Determine the (x, y) coordinate at the center of the cell enclosing the given text.  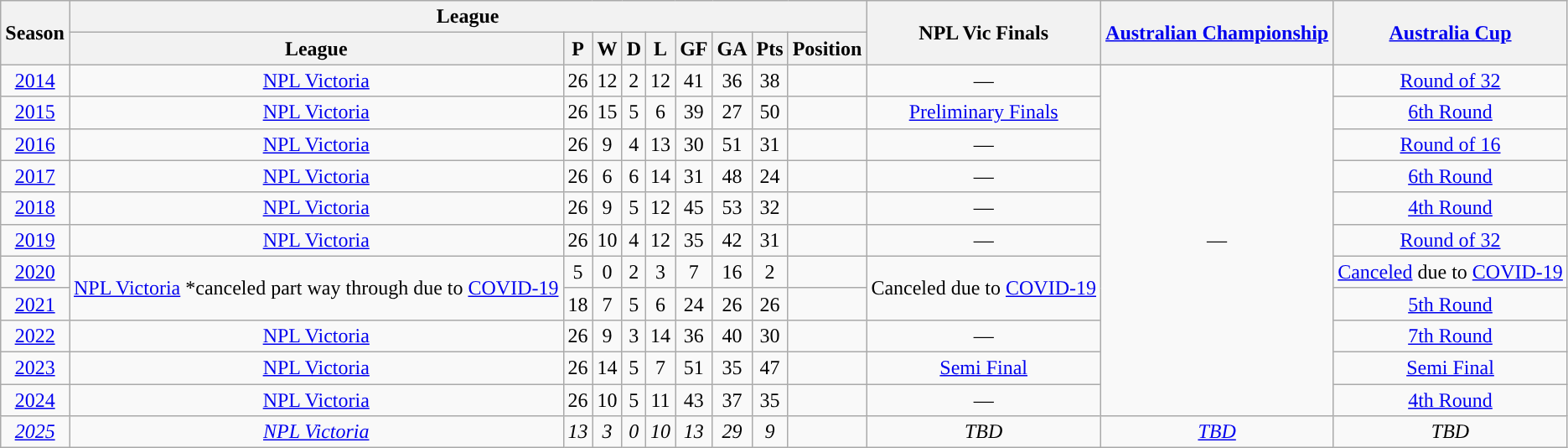
2024 (35, 400)
Round of 16 (1451, 144)
43 (694, 400)
53 (732, 208)
D (634, 49)
2016 (35, 144)
Australian Championship (1217, 33)
2015 (35, 112)
2018 (35, 208)
Preliminary Finals (984, 112)
11 (660, 400)
5th Round (1451, 304)
2021 (35, 304)
2014 (35, 81)
2022 (35, 336)
7th Round (1451, 336)
15 (607, 112)
40 (732, 336)
29 (732, 432)
2019 (35, 240)
39 (694, 112)
P (578, 49)
41 (694, 81)
Position (827, 49)
48 (732, 176)
GA (732, 49)
47 (769, 367)
32 (769, 208)
27 (732, 112)
42 (732, 240)
GF (694, 49)
45 (694, 208)
Season (35, 33)
Pts (769, 49)
16 (732, 272)
18 (578, 304)
2017 (35, 176)
NPL Vic Finals (984, 33)
W (607, 49)
38 (769, 81)
Australia Cup (1451, 33)
L (660, 49)
37 (732, 400)
2020 (35, 272)
2025 (35, 432)
2023 (35, 367)
50 (769, 112)
NPL Victoria *canceled part way through due to COVID-19 (316, 288)
